Find where the given text appears and provide that cell's center as [x, y] coordinate. 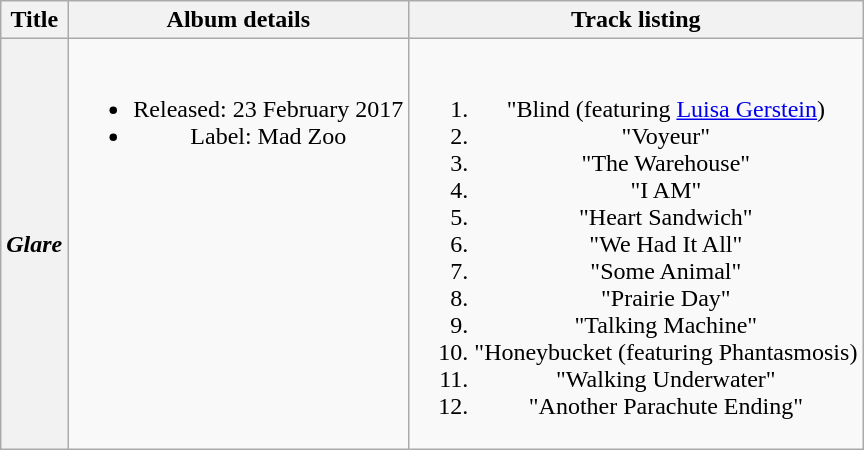
Track listing [636, 20]
Title [34, 20]
Glare [34, 244]
Album details [238, 20]
Released: 23 February 2017Label: Mad Zoo [238, 244]
